Identify which cell holds the provided text, then report its (x, y) central coordinate. 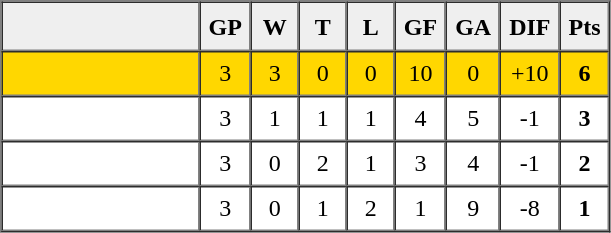
-8 (530, 208)
L (371, 27)
Pts (585, 27)
GA (473, 27)
5 (473, 118)
9 (473, 208)
T (323, 27)
+10 (530, 74)
W (275, 27)
GF (420, 27)
10 (420, 74)
DIF (530, 27)
GP (226, 27)
6 (585, 74)
